Determine the (x, y) coordinate at the center of the cell enclosing the given text.  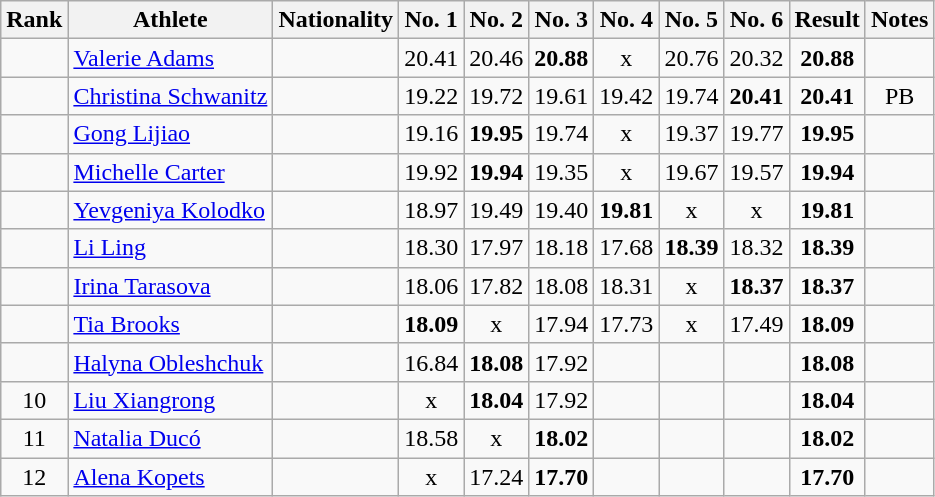
PB (899, 96)
Li Ling (170, 248)
Yevgeniya Kolodko (170, 210)
Irina Tarasova (170, 286)
Christina Schwanitz (170, 96)
Result (827, 20)
16.84 (432, 362)
Nationality (336, 20)
No. 5 (692, 20)
18.97 (432, 210)
18.58 (432, 438)
17.82 (496, 286)
20.46 (496, 58)
17.97 (496, 248)
19.92 (432, 172)
19.72 (496, 96)
17.24 (496, 477)
19.67 (692, 172)
19.37 (692, 134)
19.49 (496, 210)
19.35 (562, 172)
20.76 (692, 58)
19.42 (626, 96)
Halyna Obleshchuk (170, 362)
17.73 (626, 324)
18.18 (562, 248)
18.31 (626, 286)
Natalia Ducó (170, 438)
No. 6 (756, 20)
Athlete (170, 20)
17.49 (756, 324)
Rank (34, 20)
19.77 (756, 134)
19.61 (562, 96)
18.32 (756, 248)
17.94 (562, 324)
18.06 (432, 286)
No. 4 (626, 20)
19.16 (432, 134)
No. 2 (496, 20)
20.32 (756, 58)
19.22 (432, 96)
18.30 (432, 248)
Alena Kopets (170, 477)
10 (34, 400)
11 (34, 438)
19.57 (756, 172)
No. 1 (432, 20)
Michelle Carter (170, 172)
19.40 (562, 210)
Tia Brooks (170, 324)
12 (34, 477)
Gong Lijiao (170, 134)
Valerie Adams (170, 58)
17.68 (626, 248)
Notes (899, 20)
Liu Xiangrong (170, 400)
No. 3 (562, 20)
